Capture the cell that displays the provided text and extract its (X, Y) central coordinate. 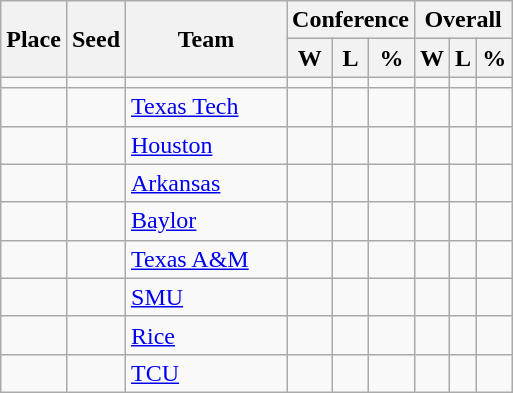
Rice (206, 335)
Seed (96, 39)
Place (34, 39)
Texas A&M (206, 259)
Baylor (206, 221)
Texas Tech (206, 107)
Houston (206, 145)
Team (206, 39)
SMU (206, 297)
Overall (462, 20)
TCU (206, 373)
Arkansas (206, 183)
Conference (351, 20)
